Scan for the cell matching the given text and deliver its [x, y] coordinate at center. 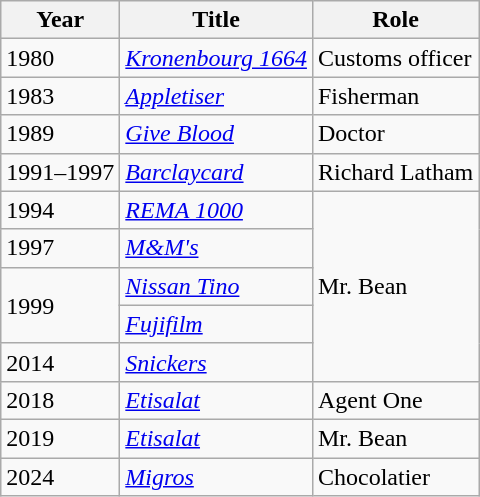
Give Blood [216, 134]
2019 [60, 438]
2024 [60, 477]
REMA 1000 [216, 210]
Customs officer [395, 58]
Fujifilm [216, 324]
Agent One [395, 400]
Chocolatier [395, 477]
Barclaycard [216, 172]
2018 [60, 400]
Richard Latham [395, 172]
Appletiser [216, 96]
Migros [216, 477]
1980 [60, 58]
Fisherman [395, 96]
M&M's [216, 248]
2014 [60, 362]
Kronenbourg 1664 [216, 58]
1997 [60, 248]
Snickers [216, 362]
1994 [60, 210]
Year [60, 20]
1999 [60, 305]
Role [395, 20]
Doctor [395, 134]
1983 [60, 96]
Nissan Tino [216, 286]
1989 [60, 134]
1991–1997 [60, 172]
Title [216, 20]
